Return the [x, y] coordinate for the center point of the cell that contains the specified text.  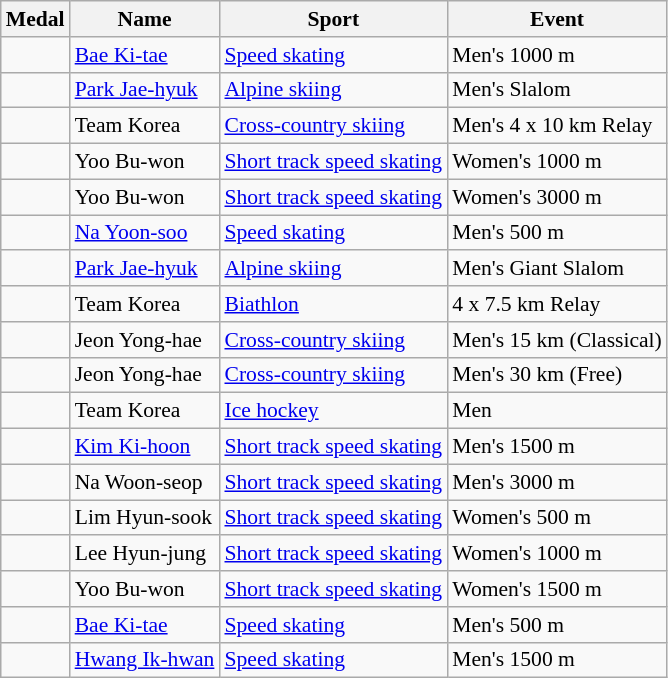
Event [557, 19]
Biathlon [333, 304]
Name [145, 19]
Men's Slalom [557, 90]
Women's 3000 m [557, 197]
Medal [36, 19]
Men's 1000 m [557, 55]
Women's 500 m [557, 518]
4 x 7.5 km Relay [557, 304]
Na Woon-seop [145, 482]
Women's 1500 m [557, 589]
Lim Hyun-sook [145, 518]
Ice hockey [333, 411]
Men's 4 x 10 km Relay [557, 126]
Men's 30 km (Free) [557, 375]
Men's 3000 m [557, 482]
Lee Hyun-jung [145, 554]
Men [557, 411]
Sport [333, 19]
Men's 15 km (Classical) [557, 340]
Hwang Ik-hwan [145, 660]
Men's Giant Slalom [557, 269]
Kim Ki-hoon [145, 447]
Na Yoon-soo [145, 233]
